From the cell containing the given text, extract its center point as [x, y] coordinate. 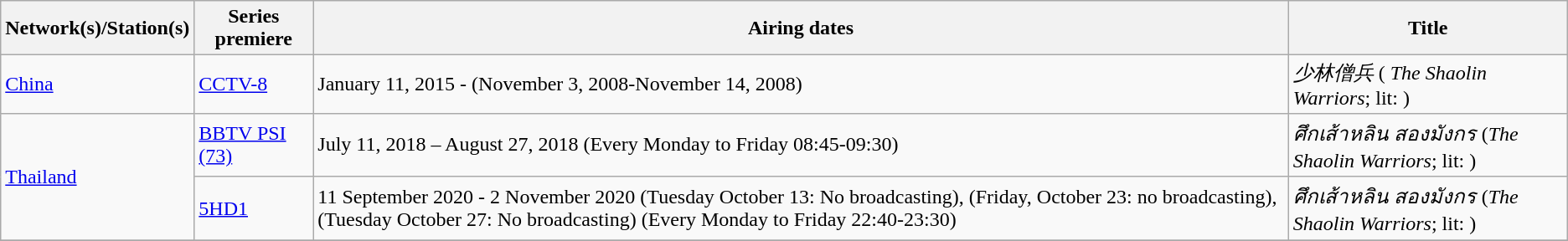
Title [1427, 28]
Thailand [97, 176]
少林僧兵 ( The Shaolin Warriors; lit: ) [1427, 85]
5HD1 [254, 208]
BBTV PSI (73) [254, 145]
Network(s)/Station(s) [97, 28]
CCTV-8 [254, 85]
Airing dates [801, 28]
July 11, 2018 – August 27, 2018 (Every Monday to Friday 08:45-09:30) [801, 145]
Series premiere [254, 28]
January 11, 2015 - (November 3, 2008-November 14, 2008) [801, 85]
China [97, 85]
